Capture the cell that displays the provided text and extract its (x, y) central coordinate. 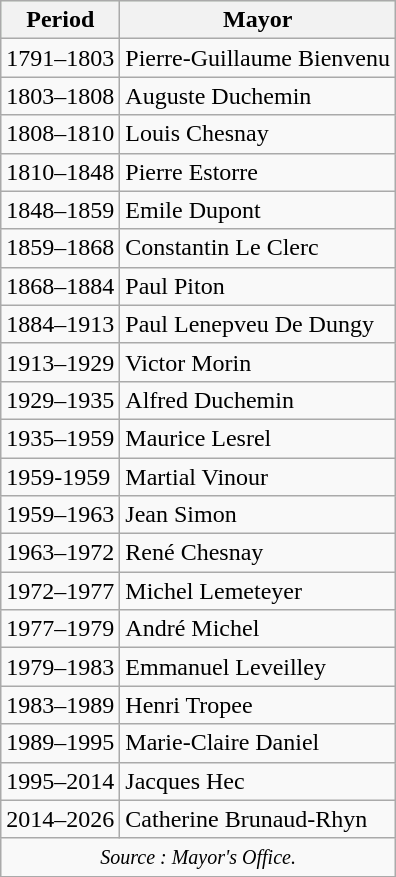
1959-1959 (60, 477)
Martial Vinour (258, 477)
1884–1913 (60, 324)
1791–1803 (60, 58)
Victor Morin (258, 362)
1963–1972 (60, 553)
1959–1963 (60, 515)
Michel Lemeteyer (258, 591)
Auguste Duchemin (258, 96)
1935–1959 (60, 438)
Paul Lenepveu De Dungy (258, 324)
Maurice Lesrel (258, 438)
1868–1884 (60, 286)
1808–1810 (60, 134)
Catherine Brunaud-Rhyn (258, 819)
Jacques Hec (258, 781)
1859–1868 (60, 248)
2014–2026 (60, 819)
1929–1935 (60, 400)
1977–1979 (60, 629)
1983–1989 (60, 705)
Alfred Duchemin (258, 400)
Marie-Claire Daniel (258, 743)
René Chesnay (258, 553)
Emmanuel Leveilley (258, 667)
1989–1995 (60, 743)
1972–1977 (60, 591)
Mayor (258, 20)
Pierre Estorre (258, 172)
1995–2014 (60, 781)
Pierre-Guillaume Bienvenu (258, 58)
Louis Chesnay (258, 134)
Henri Tropee (258, 705)
1810–1848 (60, 172)
Paul Piton (258, 286)
1848–1859 (60, 210)
Period (60, 20)
1913–1929 (60, 362)
1979–1983 (60, 667)
Constantin Le Clerc (258, 248)
André Michel (258, 629)
Jean Simon (258, 515)
Emile Dupont (258, 210)
1803–1808 (60, 96)
Source : Mayor's Office. (198, 857)
